Scan for the cell matching the given text and deliver its [X, Y] coordinate at center. 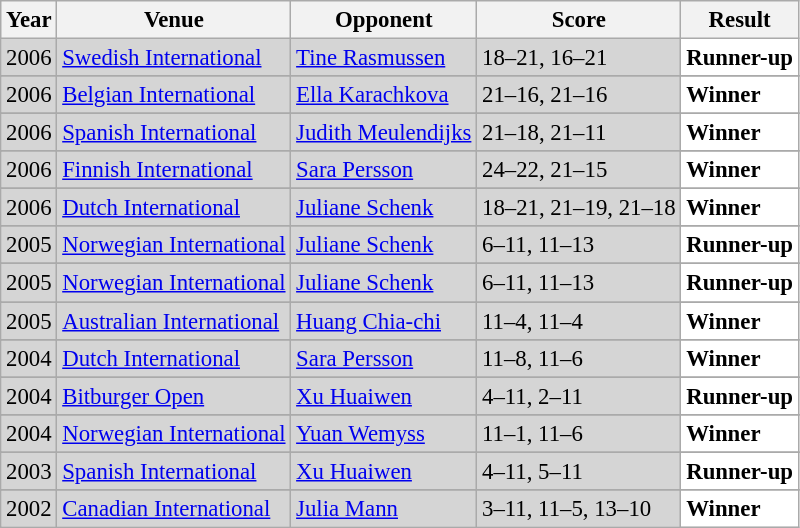
4–11, 2–11 [579, 396]
Huang Chia-chi [384, 321]
Venue [174, 20]
Julia Mann [384, 509]
24–22, 21–15 [579, 170]
Belgian International [174, 95]
2002 [29, 509]
21–18, 21–11 [579, 133]
11–4, 11–4 [579, 321]
Tine Rasmussen [384, 58]
Result [740, 20]
Finnish International [174, 170]
Ella Karachkova [384, 95]
Canadian International [174, 509]
Australian International [174, 321]
Judith Meulendijks [384, 133]
18–21, 16–21 [579, 58]
Yuan Wemyss [384, 433]
2003 [29, 471]
Bitburger Open [174, 396]
11–8, 11–6 [579, 358]
18–21, 21–19, 21–18 [579, 208]
3–11, 11–5, 13–10 [579, 509]
4–11, 5–11 [579, 471]
11–1, 11–6 [579, 433]
Year [29, 20]
Opponent [384, 20]
21–16, 21–16 [579, 95]
Swedish International [174, 58]
Score [579, 20]
